Locate the cell with the specified text and output its [X, Y] center coordinate. 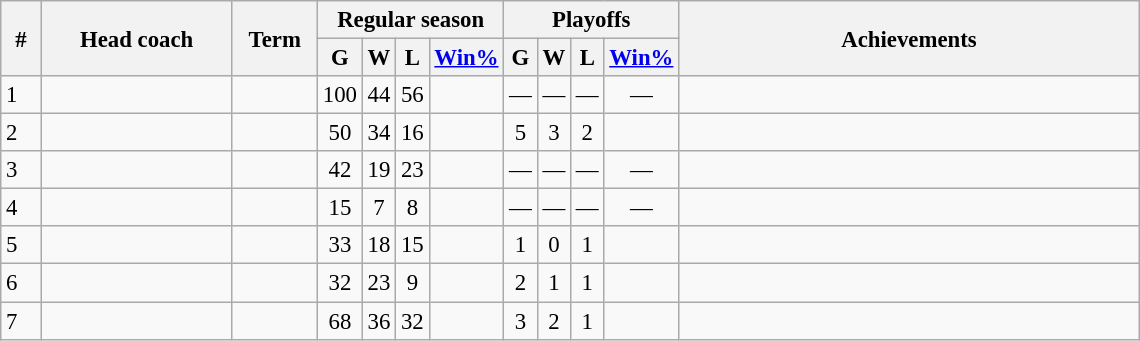
# [22, 38]
Achievements [910, 38]
Regular season [411, 20]
0 [554, 245]
8 [412, 208]
50 [340, 133]
42 [340, 170]
6 [22, 283]
44 [378, 95]
Playoffs [592, 20]
100 [340, 95]
18 [378, 245]
19 [378, 170]
68 [340, 321]
56 [412, 95]
33 [340, 245]
36 [378, 321]
Head coach [136, 38]
Term [275, 38]
4 [22, 208]
34 [378, 133]
16 [412, 133]
9 [412, 283]
